Determine the [x, y] coordinate at the center of the cell enclosing the given text.  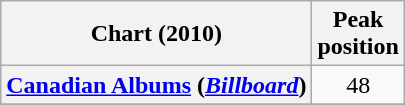
Peakposition [358, 34]
48 [358, 85]
Chart (2010) [156, 34]
Canadian Albums (Billboard) [156, 85]
